Return the [x, y] coordinate for the center point of the cell that contains the specified text.  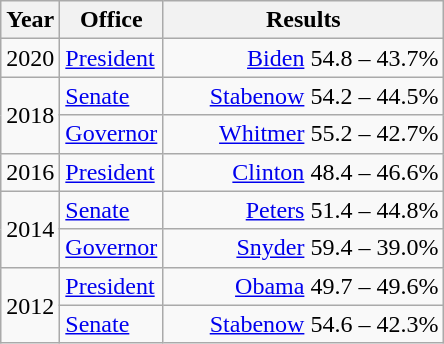
2020 [30, 58]
Snyder 59.4 – 39.0% [304, 248]
Year [30, 20]
Whitmer 55.2 – 42.7% [304, 134]
Obama 49.7 – 49.6% [304, 286]
2018 [30, 115]
Results [304, 20]
2014 [30, 229]
Biden 54.8 – 43.7% [304, 58]
Stabenow 54.2 – 44.5% [304, 96]
Clinton 48.4 – 46.6% [304, 172]
2016 [30, 172]
Peters 51.4 – 44.8% [304, 210]
Stabenow 54.6 – 42.3% [304, 324]
Office [112, 20]
2012 [30, 305]
